Return the [X, Y] coordinate for the center point of the cell that contains the specified text.  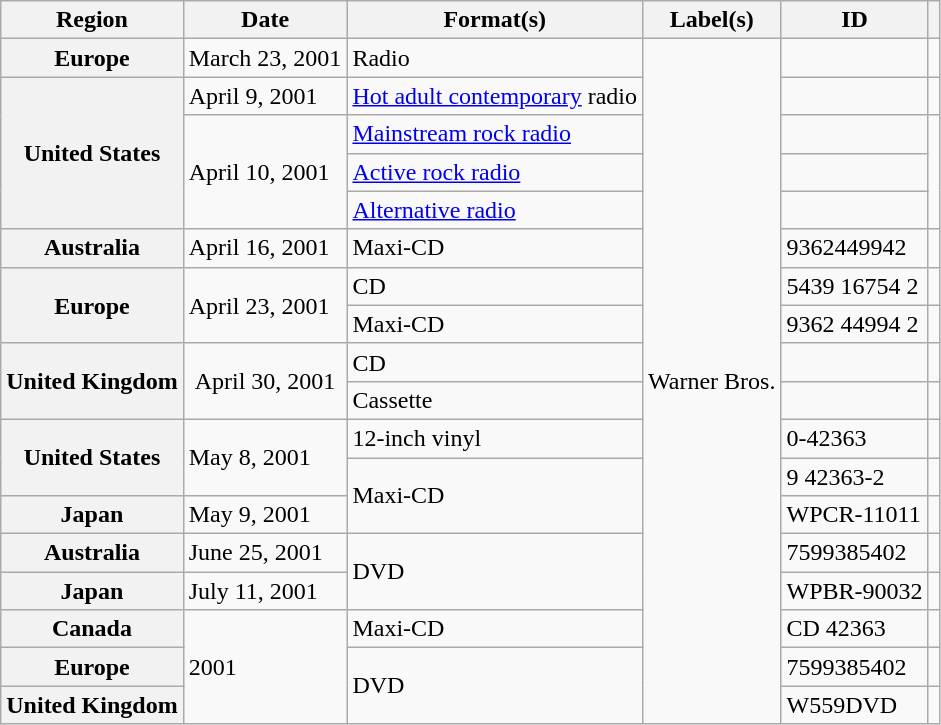
9 42363-2 [854, 477]
Hot adult contemporary radio [495, 96]
May 9, 2001 [265, 515]
Date [265, 20]
July 11, 2001 [265, 591]
0-42363 [854, 438]
April 10, 2001 [265, 172]
Active rock radio [495, 172]
2001 [265, 667]
April 9, 2001 [265, 96]
12-inch vinyl [495, 438]
5439 16754 2 [854, 286]
June 25, 2001 [265, 553]
Format(s) [495, 20]
Label(s) [712, 20]
W559DVD [854, 705]
WPCR-11011 [854, 515]
CD 42363 [854, 629]
Alternative radio [495, 210]
Cassette [495, 400]
ID [854, 20]
9362449942 [854, 248]
Mainstream rock radio [495, 134]
Warner Bros. [712, 382]
Region [92, 20]
March 23, 2001 [265, 58]
April 30, 2001 [265, 381]
May 8, 2001 [265, 457]
Radio [495, 58]
Canada [92, 629]
April 23, 2001 [265, 305]
April 16, 2001 [265, 248]
9362 44994 2 [854, 324]
WPBR-90032 [854, 591]
